Determine the [X, Y] coordinate at the center of the cell enclosing the given text.  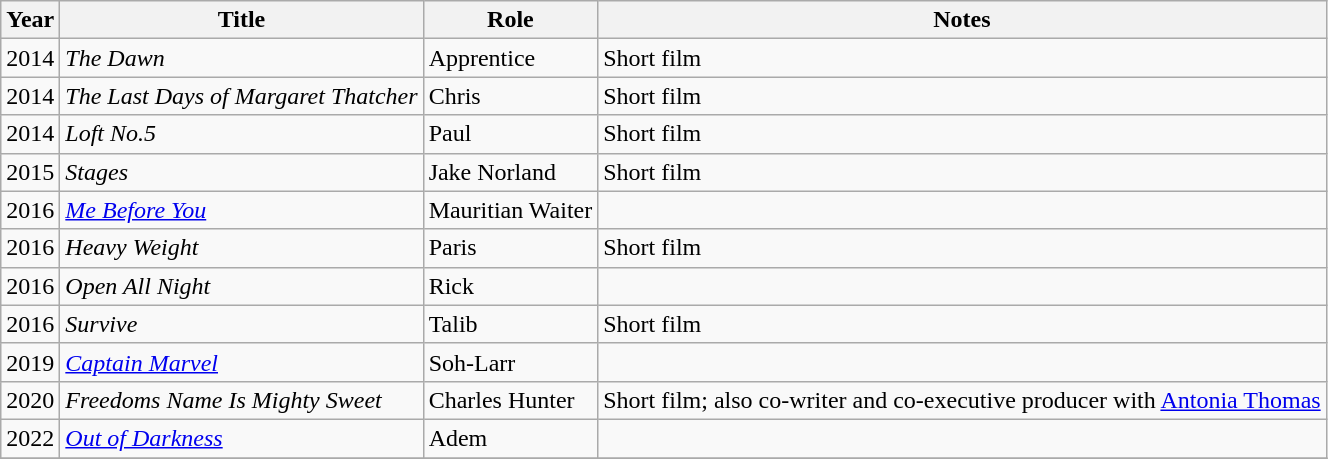
Loft No.5 [242, 134]
2019 [30, 362]
Open All Night [242, 286]
Freedoms Name Is Mighty Sweet [242, 400]
2015 [30, 172]
Role [510, 20]
Chris [510, 96]
The Last Days of Margaret Thatcher [242, 96]
Title [242, 20]
Mauritian Waiter [510, 210]
Captain Marvel [242, 362]
Heavy Weight [242, 248]
Adem [510, 438]
Paul [510, 134]
The Dawn [242, 58]
Short film; also co-writer and co-executive producer with Antonia Thomas [962, 400]
Me Before You [242, 210]
Jake Norland [510, 172]
Talib [510, 324]
Survive [242, 324]
2020 [30, 400]
Charles Hunter [510, 400]
Rick [510, 286]
Apprentice [510, 58]
Notes [962, 20]
Stages [242, 172]
Year [30, 20]
Out of Darkness [242, 438]
2022 [30, 438]
Paris [510, 248]
Soh-Larr [510, 362]
